Scan for the cell matching the given text and deliver its [x, y] coordinate at center. 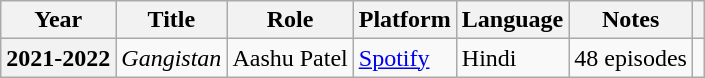
Role [290, 20]
Hindi [512, 58]
2021-2022 [58, 58]
Gangistan [172, 58]
48 episodes [631, 58]
Title [172, 20]
Year [58, 20]
Platform [404, 20]
Notes [631, 20]
Spotify [404, 58]
Aashu Patel [290, 58]
Language [512, 20]
